Capture the cell that displays the provided text and extract its (x, y) central coordinate. 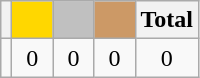
Total (167, 20)
